Scan for the cell matching the given text and deliver its (x, y) coordinate at center. 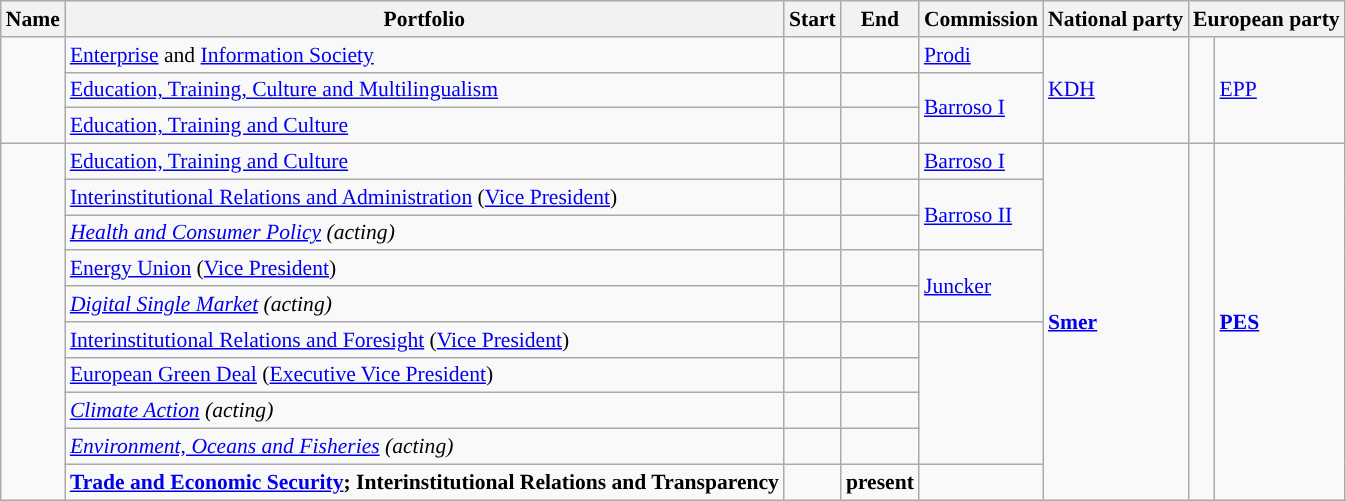
Enterprise and Information Society (424, 55)
Name (33, 19)
PES (1280, 322)
Environment, Oceans and Fisheries (acting) (424, 447)
Climate Action (acting) (424, 411)
Prodi (981, 55)
Digital Single Market (acting) (424, 304)
European party (1266, 19)
EPP (1280, 90)
Start (812, 19)
Interinstitutional Relations and Administration (Vice President) (424, 197)
Juncker (981, 286)
National party (1116, 19)
European Green Deal (Executive Vice President) (424, 375)
Energy Union (Vice President) (424, 269)
End (880, 19)
Education, Training, Culture and Multilingualism (424, 90)
present (880, 482)
Trade and Economic Security; Interinstitutional Relations and Transparency (424, 482)
Smer (1116, 322)
Commission (981, 19)
Portfolio (424, 19)
Barroso II (981, 214)
Interinstitutional Relations and Foresight (Vice President) (424, 340)
Health and Consumer Policy (acting) (424, 233)
KDH (1116, 90)
